Provide the [X, Y] coordinate of the cell's center where the given text is located.  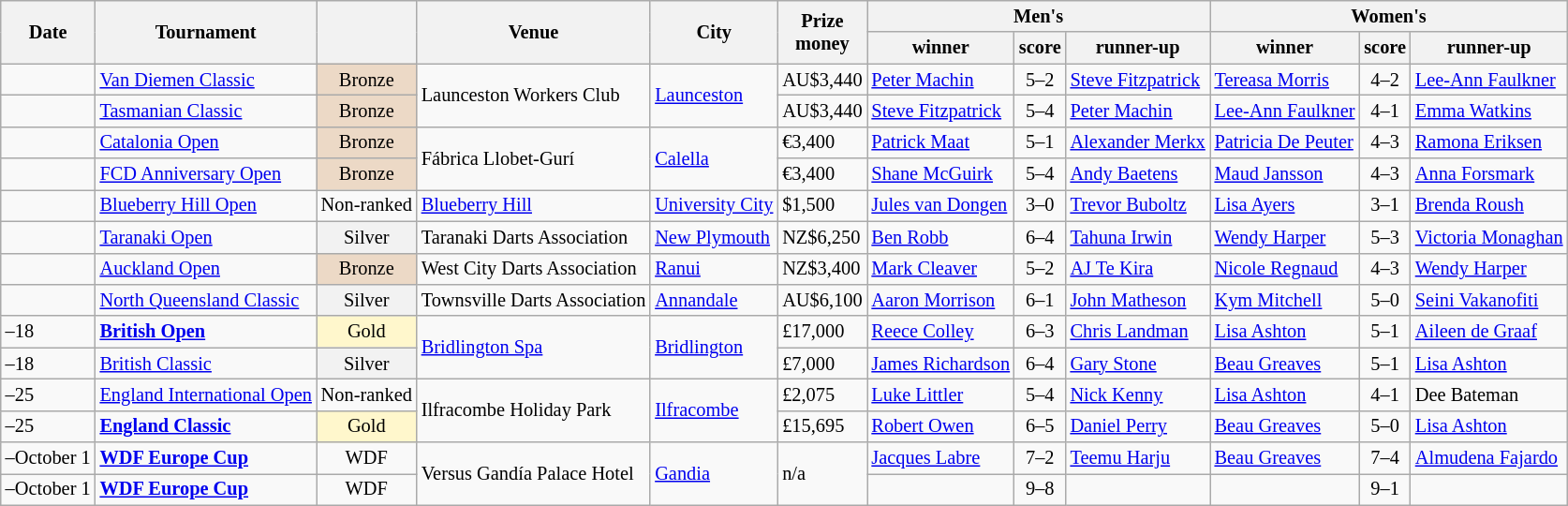
British Open [206, 332]
£15,695 [822, 426]
British Classic [206, 364]
Ilfracombe [714, 410]
NZ$3,400 [822, 269]
Tournament [206, 32]
Bridlington [714, 347]
Emma Watkins [1489, 111]
Brenda Roush [1489, 205]
6–5 [1040, 426]
Patricia De Peuter [1285, 142]
Launceston Workers Club [534, 96]
Women's [1389, 16]
Chris Landman [1138, 332]
Almudena Fajardo [1489, 458]
Date [49, 32]
Men's [1039, 16]
£2,075 [822, 394]
Launceston [714, 96]
AJ Te Kira [1138, 269]
6–1 [1040, 300]
Taranaki Darts Association [534, 237]
Andy Baetens [1138, 174]
3–1 [1384, 205]
Annandale [714, 300]
Mark Cleaver [940, 269]
5–3 [1384, 237]
University City [714, 205]
NZ$6,250 [822, 237]
North Queensland Classic [206, 300]
Gary Stone [1138, 364]
£7,000 [822, 364]
Dee Bateman [1489, 394]
John Matheson [1138, 300]
Blueberry Hill [534, 205]
Jacques Labre [940, 458]
Ben Robb [940, 237]
Shane McGuirk [940, 174]
Nicole Regnaud [1285, 269]
Ramona Eriksen [1489, 142]
West City Darts Association [534, 269]
Aileen de Graaf [1489, 332]
England Classic [206, 426]
Venue [534, 32]
Versus Gandía Palace Hotel [534, 474]
Tasmanian Classic [206, 111]
9–1 [1384, 489]
Auckland Open [206, 269]
Catalonia Open [206, 142]
Daniel Perry [1138, 426]
Lisa Ayers [1285, 205]
n/a [822, 474]
Aaron Morrison [940, 300]
6–3 [1040, 332]
Tereasa Morris [1285, 80]
Gandia [714, 474]
Ranui [714, 269]
Prizemoney [822, 32]
Taranaki Open [206, 237]
$1,500 [822, 205]
7–4 [1384, 458]
New Plymouth [714, 237]
Luke Littler [940, 394]
City [714, 32]
AU$6,100 [822, 300]
England International Open [206, 394]
Alexander Merkx [1138, 142]
£17,000 [822, 332]
Kym Mitchell [1285, 300]
7–2 [1040, 458]
Townsville Darts Association [534, 300]
Anna Forsmark [1489, 174]
Teemu Harju [1138, 458]
James Richardson [940, 364]
FCD Anniversary Open [206, 174]
Ilfracombe Holiday Park [534, 410]
Tahuna Irwin [1138, 237]
Fábrica Llobet-Gurí [534, 157]
Blueberry Hill Open [206, 205]
Victoria Monaghan [1489, 237]
Van Diemen Classic [206, 80]
Patrick Maat [940, 142]
Bridlington Spa [534, 347]
Maud Jansson [1285, 174]
Reece Colley [940, 332]
Seini Vakanofiti [1489, 300]
Jules van Dongen [940, 205]
9–8 [1040, 489]
Robert Owen [940, 426]
Trevor Buboltz [1138, 205]
Nick Kenny [1138, 394]
4–2 [1384, 80]
3–0 [1040, 205]
Calella [714, 157]
